Determine the (x, y) coordinate at the center of the cell enclosing the given text.  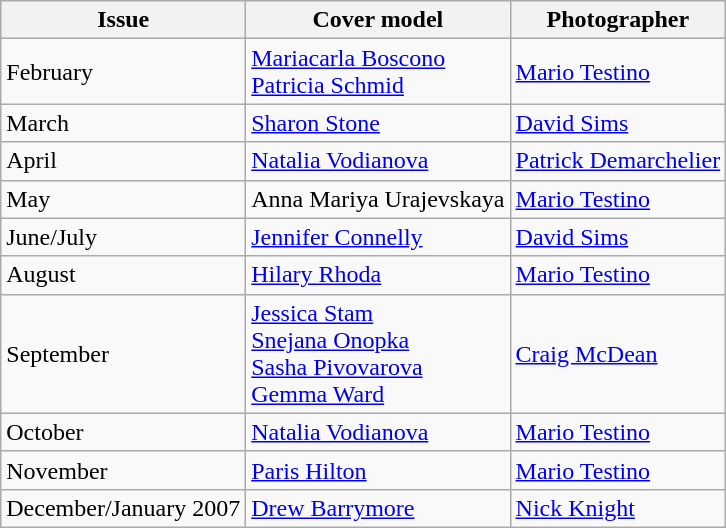
August (124, 275)
Jessica StamSnejana OnopkaSasha PivovarovaGemma Ward (378, 354)
February (124, 72)
Paris Hilton (378, 470)
Photographer (618, 20)
Hilary Rhoda (378, 275)
October (124, 432)
Cover model (378, 20)
November (124, 470)
Craig McDean (618, 354)
March (124, 123)
September (124, 354)
Anna Mariya Urajevskaya (378, 199)
Sharon Stone (378, 123)
May (124, 199)
Jennifer Connelly (378, 237)
Drew Barrymore (378, 508)
Nick Knight (618, 508)
Mariacarla BosconoPatricia Schmid (378, 72)
December/January 2007 (124, 508)
Issue (124, 20)
June/July (124, 237)
Patrick Demarchelier (618, 161)
April (124, 161)
